Detect which cell encompasses the target text, then output its [x, y] center coordinate. 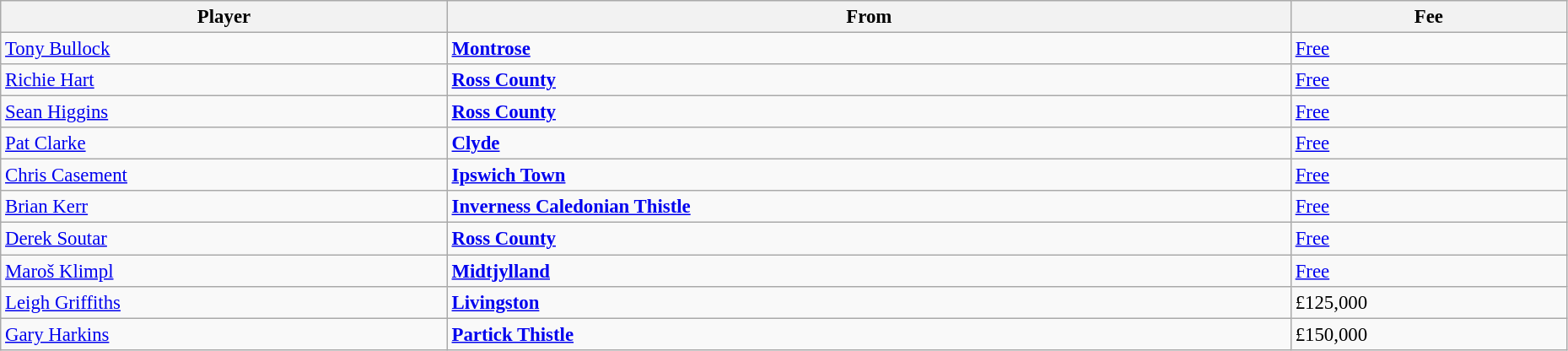
£125,000 [1429, 302]
Midtjylland [869, 271]
Gary Harkins [224, 334]
Partick Thistle [869, 334]
Clyde [869, 143]
Pat Clarke [224, 143]
Maroš Klimpl [224, 271]
Chris Casement [224, 175]
Sean Higgins [224, 112]
Tony Bullock [224, 49]
Leigh Griffiths [224, 302]
Fee [1429, 17]
£150,000 [1429, 334]
From [869, 17]
Richie Hart [224, 80]
Ipswich Town [869, 175]
Player [224, 17]
Brian Kerr [224, 207]
Livingston [869, 302]
Montrose [869, 49]
Derek Soutar [224, 239]
Inverness Caledonian Thistle [869, 207]
